Find where the given text appears and provide that cell's center as (X, Y) coordinate. 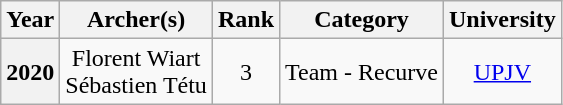
2020 (30, 72)
Archer(s) (136, 20)
University (502, 20)
Category (362, 20)
Team - Recurve (362, 72)
3 (246, 72)
Florent WiartSébastien Tétu (136, 72)
Rank (246, 20)
UPJV (502, 72)
Year (30, 20)
